Scan for the cell matching the given text and deliver its [X, Y] coordinate at center. 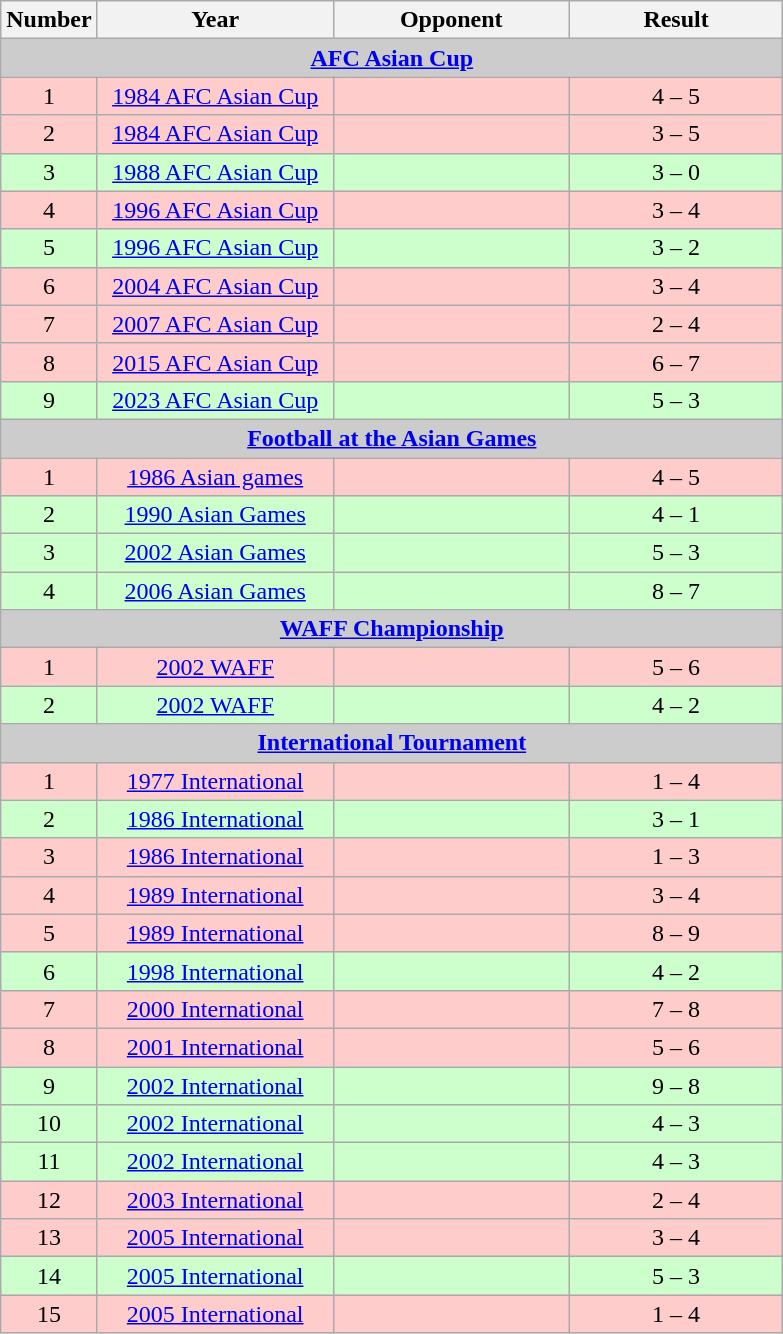
International Tournament [392, 743]
2006 Asian Games [215, 591]
AFC Asian Cup [392, 58]
3 – 5 [676, 134]
2002 Asian Games [215, 553]
7 – 8 [676, 1009]
Year [215, 20]
9 – 8 [676, 1085]
13 [49, 1238]
1977 International [215, 781]
3 – 2 [676, 248]
15 [49, 1314]
1 – 3 [676, 857]
Opponent [451, 20]
4 – 1 [676, 515]
11 [49, 1162]
12 [49, 1200]
Football at the Asian Games [392, 438]
2000 International [215, 1009]
2004 AFC Asian Cup [215, 286]
2007 AFC Asian Cup [215, 324]
1988 AFC Asian Cup [215, 172]
1986 Asian games [215, 477]
6 – 7 [676, 362]
10 [49, 1124]
WAFF Championship [392, 629]
8 – 7 [676, 591]
1998 International [215, 971]
3 – 0 [676, 172]
8 – 9 [676, 933]
Result [676, 20]
3 – 1 [676, 819]
2003 International [215, 1200]
2023 AFC Asian Cup [215, 400]
14 [49, 1276]
1990 Asian Games [215, 515]
Number [49, 20]
2015 AFC Asian Cup [215, 362]
2001 International [215, 1047]
